Return (X, Y) of the center of cell containing provided text 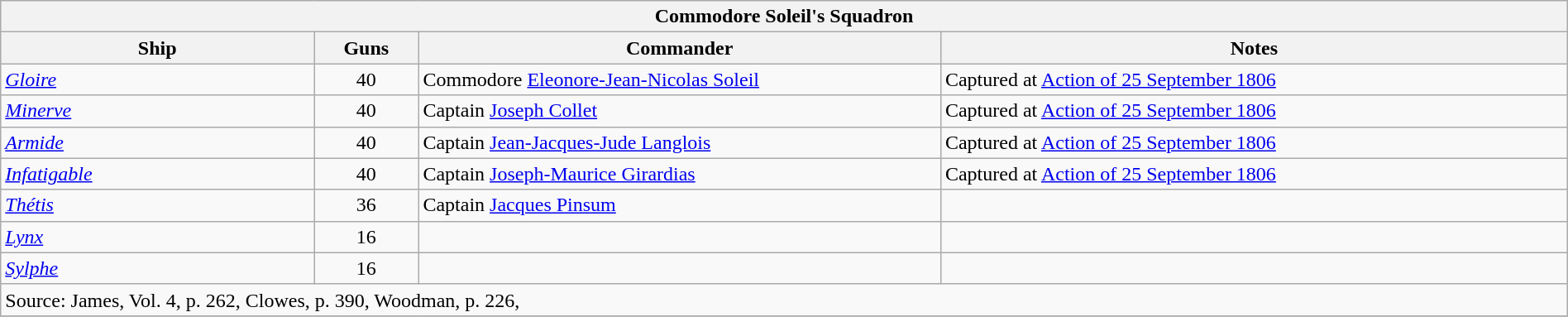
Armide (157, 142)
Commodore Soleil's Squadron (784, 17)
Gloire (157, 79)
Commodore Eleonore-Jean-Nicolas Soleil (680, 79)
Infatigable (157, 174)
Captain Joseph-Maurice Girardias (680, 174)
Ship (157, 48)
Source: James, Vol. 4, p. 262, Clowes, p. 390, Woodman, p. 226, (784, 300)
Guns (366, 48)
Minerve (157, 111)
36 (366, 205)
Captain Jean-Jacques-Jude Langlois (680, 142)
Notes (1254, 48)
Captain Joseph Collet (680, 111)
Lynx (157, 237)
Thétis (157, 205)
Commander (680, 48)
Captain Jacques Pinsum (680, 205)
Sylphe (157, 268)
